Search for the cell housing the specified text and yield its (X, Y) center coordinate. 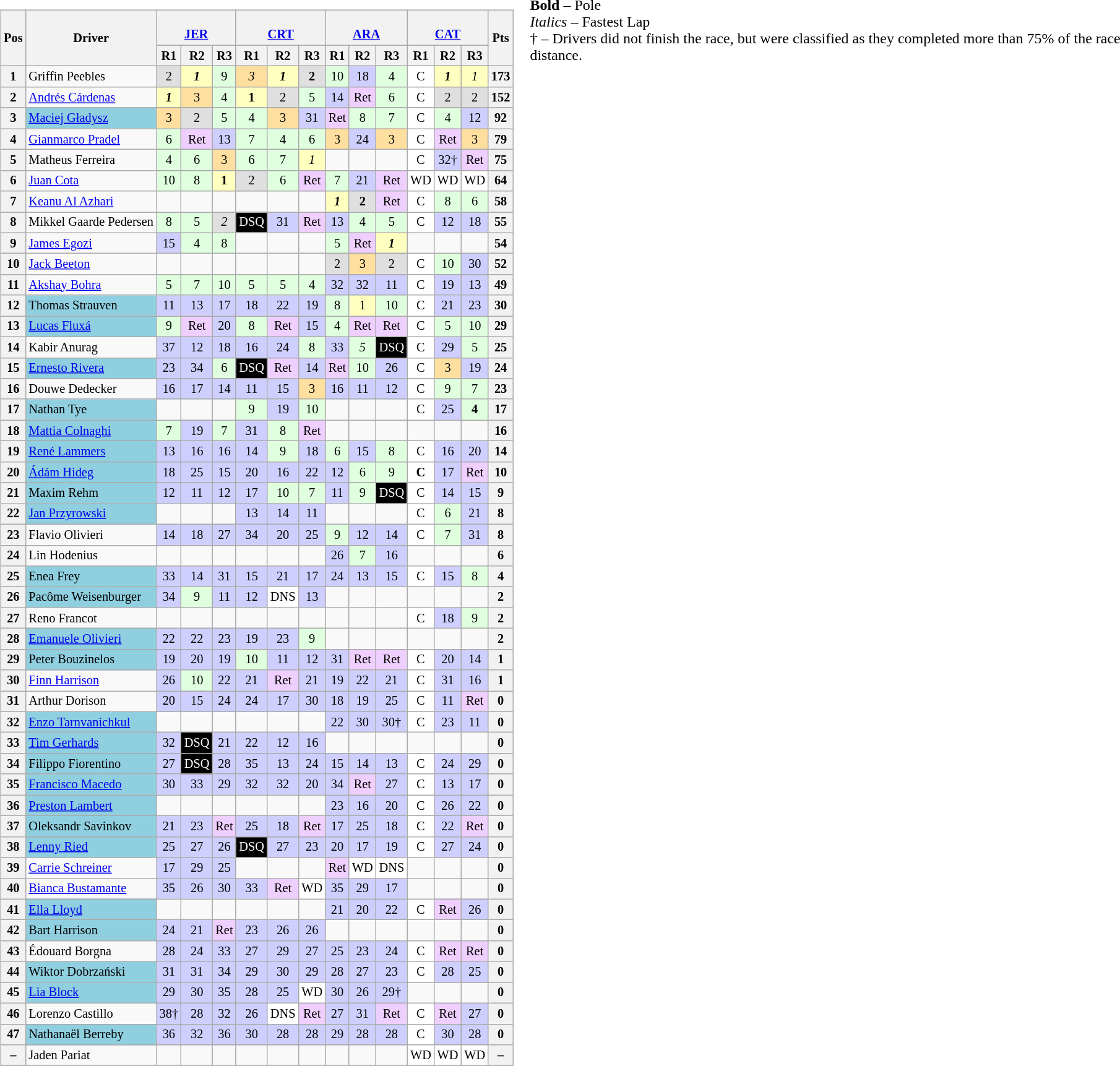
Arthur Dorison (90, 702)
Lucas Fluxá (90, 327)
René Lammers (90, 452)
Enea Frey (90, 577)
75 (501, 160)
ARA (366, 28)
32† (448, 160)
Oleksandr Savinkov (90, 827)
CAT (448, 28)
Jan Przyrowski (90, 514)
JER (197, 28)
Pacôme Weisenburger (90, 597)
47 (13, 1034)
49 (501, 285)
40 (13, 889)
52 (501, 264)
Keanu Al Azhari (90, 202)
92 (501, 118)
Nathan Tye (90, 410)
45 (13, 993)
Juan Cota (90, 181)
54 (501, 243)
64 (501, 181)
Flavio Olivieri (90, 535)
Lin Hodenius (90, 556)
Jaden Pariat (90, 1055)
46 (13, 1013)
39 (13, 868)
Enzo Tarnvanichkul (90, 722)
42 (13, 931)
Andrés Cárdenas (90, 98)
Wiktor Dobrzański (90, 972)
Pts (501, 38)
173 (501, 77)
Ella Lloyd (90, 909)
Francisco Macedo (90, 784)
Maciej Gładysz (90, 118)
Driver (90, 38)
Akshay Bohra (90, 285)
Bianca Bustamante (90, 889)
Lia Block (90, 993)
Nathanaël Berreby (90, 1034)
Ernesto Rivera (90, 368)
79 (501, 139)
Maxim Rehm (90, 493)
Pos (13, 38)
James Egozi (90, 243)
Douwe Dedecker (90, 389)
Jack Beeton (90, 264)
Ádám Hideg (90, 472)
Matheus Ferreira (90, 160)
Emanuele Olivieri (90, 639)
CRT (281, 28)
152 (501, 98)
Carrie Schreiner (90, 868)
29† (392, 993)
Filippo Fiorentino (90, 764)
38 (13, 847)
Mikkel Gaarde Pedersen (90, 223)
Reno Francot (90, 618)
Lenny Ried (90, 847)
Édouard Borgna (90, 952)
Lorenzo Castillo (90, 1013)
Mattia Colnaghi (90, 431)
Thomas Strauven (90, 306)
Griffin Peebles (90, 77)
Gianmarco Pradel (90, 139)
Bart Harrison (90, 931)
Preston Lambert (90, 806)
Peter Bouzinelos (90, 660)
58 (501, 202)
41 (13, 909)
43 (13, 952)
Kabir Anurag (90, 347)
55 (501, 223)
30† (392, 722)
44 (13, 972)
38† (169, 1013)
Finn Harrison (90, 681)
Tim Gerhards (90, 743)
